Locate the cell with the specified text and output its [X, Y] center coordinate. 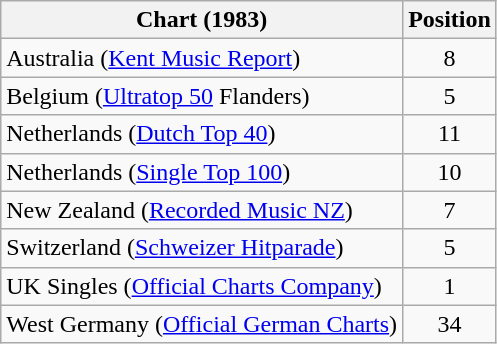
New Zealand (Recorded Music NZ) [202, 210]
Netherlands (Single Top 100) [202, 172]
West Germany (Official German Charts) [202, 324]
34 [450, 324]
Belgium (Ultratop 50 Flanders) [202, 96]
11 [450, 134]
Switzerland (Schweizer Hitparade) [202, 248]
UK Singles (Official Charts Company) [202, 286]
10 [450, 172]
Position [450, 20]
Australia (Kent Music Report) [202, 58]
8 [450, 58]
Chart (1983) [202, 20]
1 [450, 286]
Netherlands (Dutch Top 40) [202, 134]
7 [450, 210]
